Determine the (x, y) coordinate at the center of the cell enclosing the given text.  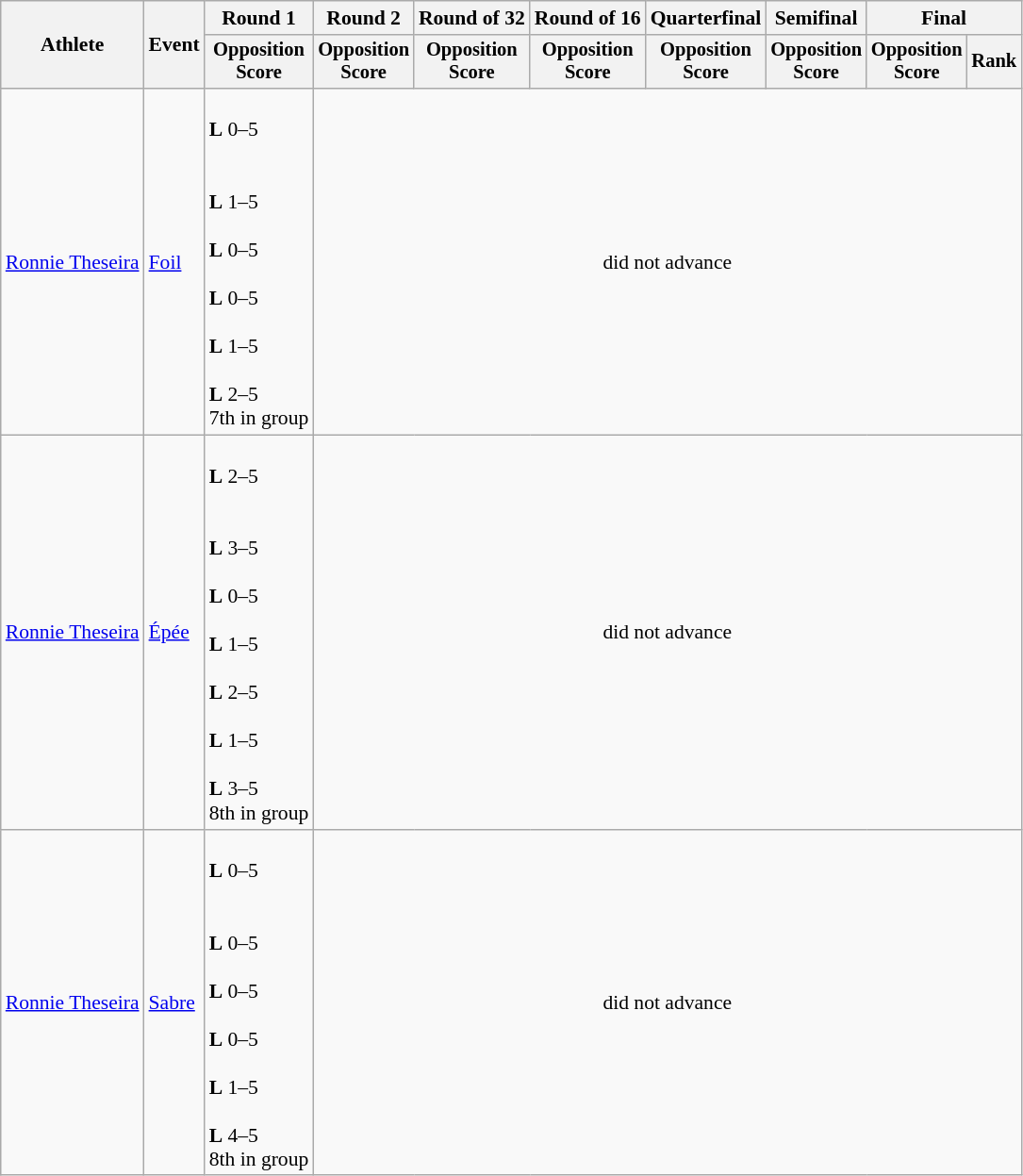
Semifinal (817, 18)
Épée (174, 633)
Round 1 (259, 18)
Round of 16 (588, 18)
L 0–5L 1–5 L 0–5 L 0–5 L 1–5 L 2–5 7th in group (259, 262)
Athlete (73, 45)
Final (944, 18)
L 0–5L 0–5 L 0–5 L 0–5 L 1–5 L 4–5 8th in group (259, 1003)
Event (174, 45)
Sabre (174, 1003)
Foil (174, 262)
Round 2 (364, 18)
Rank (995, 62)
Round of 32 (471, 18)
L 2–5L 3–5 L 0–5 L 1–5 L 2–5 L 1–5 L 3–5 8th in group (259, 633)
Quarterfinal (706, 18)
